Scan for the cell matching the given text and deliver its [x, y] coordinate at center. 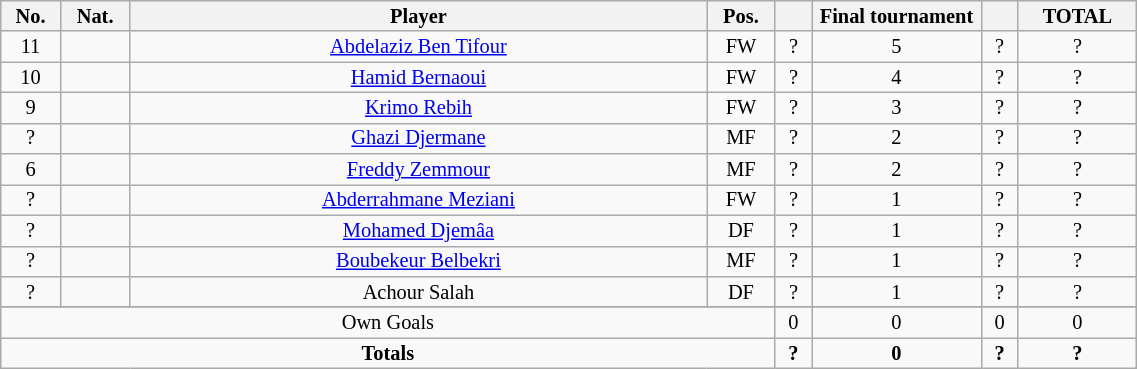
Krimo Rebih [418, 108]
3 [896, 108]
Hamid Bernaoui [418, 78]
Own Goals [388, 322]
10 [31, 78]
11 [31, 46]
No. [31, 16]
Freddy Zemmour [418, 170]
Player [418, 16]
Totals [388, 354]
4 [896, 78]
TOTAL [1078, 16]
Abderrahmane Meziani [418, 200]
6 [31, 170]
Pos. [741, 16]
Final tournament [896, 16]
Abdelaziz Ben Tifour [418, 46]
Boubekeur Belbekri [418, 262]
Achour Salah [418, 292]
5 [896, 46]
Nat. [95, 16]
Mohamed Djemâa [418, 230]
9 [31, 108]
Ghazi Djermane [418, 138]
